Scan for the cell matching the given text and deliver its [X, Y] coordinate at center. 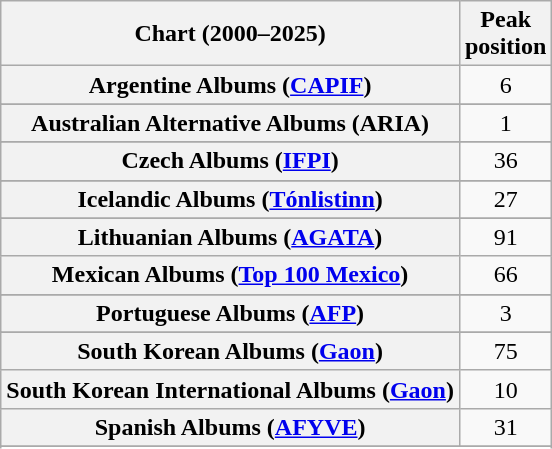
27 [505, 199]
6 [505, 85]
South Korean Albums (Gaon) [230, 351]
Portuguese Albums (AFP) [230, 313]
Australian Alternative Albums (ARIA) [230, 123]
Spanish Albums (AFYVE) [230, 427]
Czech Albums (IFPI) [230, 161]
South Korean International Albums (Gaon) [230, 389]
75 [505, 351]
66 [505, 275]
31 [505, 427]
36 [505, 161]
Chart (2000–2025) [230, 34]
91 [505, 237]
Lithuanian Albums (AGATA) [230, 237]
Peakposition [505, 34]
Argentine Albums (CAPIF) [230, 85]
10 [505, 389]
3 [505, 313]
Mexican Albums (Top 100 Mexico) [230, 275]
Icelandic Albums (Tónlistinn) [230, 199]
1 [505, 123]
